Return the (X, Y) coordinate for the center point of the cell that contains the specified text.  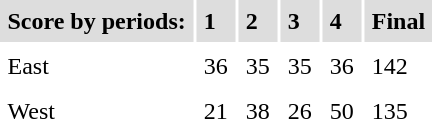
4 (342, 21)
Final (398, 21)
2 (258, 21)
East (96, 66)
Score by periods: (96, 21)
142 (398, 66)
3 (300, 21)
1 (216, 21)
